Return [x, y] of the center of cell containing provided text 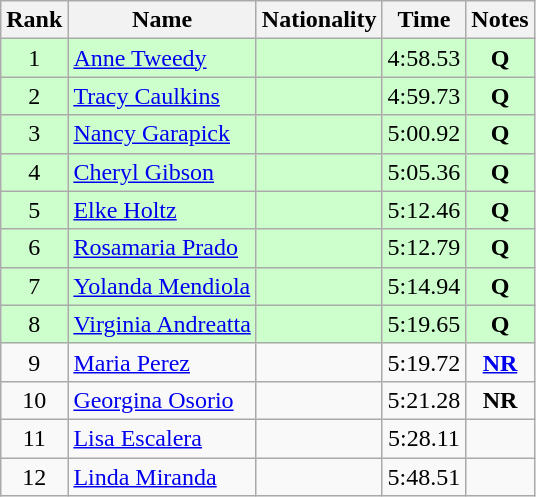
4 [34, 172]
Rosamaria Prado [162, 248]
5:19.72 [424, 362]
Tracy Caulkins [162, 96]
Lisa Escalera [162, 438]
5:19.65 [424, 324]
4:59.73 [424, 96]
5:00.92 [424, 134]
Nationality [319, 20]
Linda Miranda [162, 477]
Time [424, 20]
Anne Tweedy [162, 58]
10 [34, 400]
5 [34, 210]
5:28.11 [424, 438]
5:12.79 [424, 248]
9 [34, 362]
11 [34, 438]
Elke Holtz [162, 210]
Georgina Osorio [162, 400]
2 [34, 96]
5:48.51 [424, 477]
5:21.28 [424, 400]
Virginia Andreatta [162, 324]
3 [34, 134]
Notes [500, 20]
Nancy Garapick [162, 134]
1 [34, 58]
12 [34, 477]
Rank [34, 20]
Yolanda Mendiola [162, 286]
4:58.53 [424, 58]
8 [34, 324]
Name [162, 20]
Cheryl Gibson [162, 172]
6 [34, 248]
5:12.46 [424, 210]
5:05.36 [424, 172]
5:14.94 [424, 286]
Maria Perez [162, 362]
7 [34, 286]
